Provide the (x, y) coordinate of the cell's center where the given text is located.  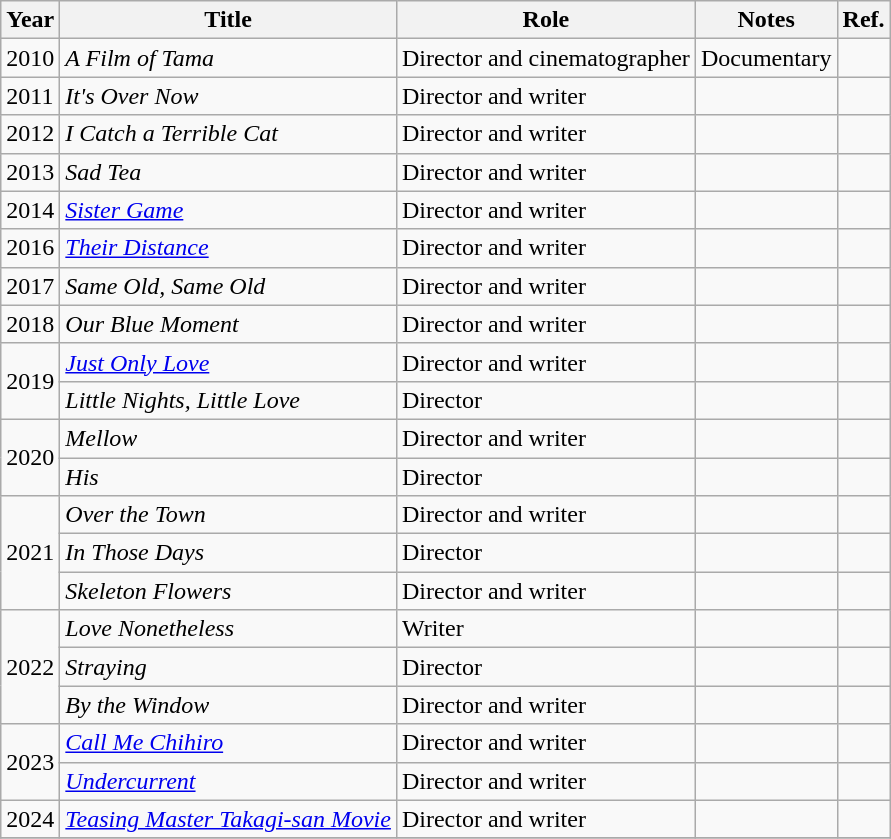
Writer (546, 629)
Teasing Master Takagi-san Movie (228, 819)
Our Blue Moment (228, 324)
2023 (30, 762)
Just Only Love (228, 362)
In Those Days (228, 553)
2011 (30, 96)
2012 (30, 134)
Ref. (864, 20)
Year (30, 20)
His (228, 477)
Call Me Chihiro (228, 743)
Mellow (228, 438)
Their Distance (228, 248)
Sister Game (228, 210)
Love Nonetheless (228, 629)
2013 (30, 172)
Undercurrent (228, 781)
2014 (30, 210)
2010 (30, 58)
By the Window (228, 705)
I Catch a Terrible Cat (228, 134)
2021 (30, 553)
2018 (30, 324)
Straying (228, 667)
2016 (30, 248)
2019 (30, 381)
Notes (766, 20)
Over the Town (228, 515)
Skeleton Flowers (228, 591)
Title (228, 20)
It's Over Now (228, 96)
Role (546, 20)
Same Old, Same Old (228, 286)
Little Nights, Little Love (228, 400)
2017 (30, 286)
2020 (30, 457)
Sad Tea (228, 172)
Director and cinematographer (546, 58)
2024 (30, 819)
A Film of Tama (228, 58)
Documentary (766, 58)
2022 (30, 667)
